Pinpoint the cell where the given text exists, returning its [X, Y] midpoint coordinate. 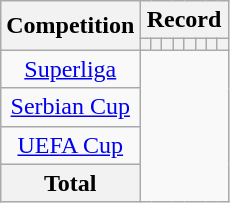
Competition [70, 26]
UEFA Cup [70, 145]
Serbian Cup [70, 107]
Record [184, 20]
Superliga [70, 69]
Total [70, 183]
